Identify which cell holds the provided text, then report its (X, Y) central coordinate. 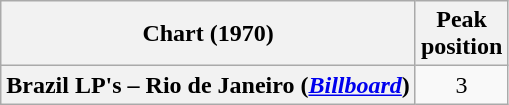
Brazil LP's – Rio de Janeiro (Billboard) (208, 85)
Chart (1970) (208, 34)
3 (461, 85)
Peakposition (461, 34)
